Scan for the cell matching the given text and deliver its [x, y] coordinate at center. 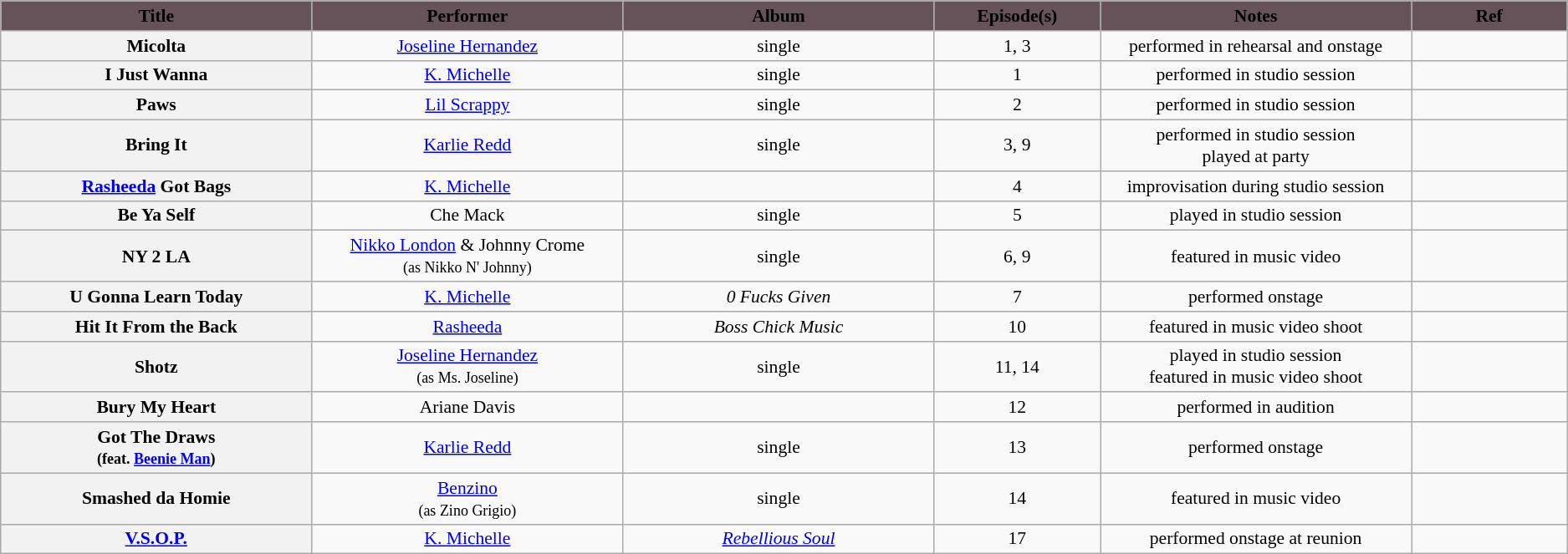
3, 9 [1017, 145]
Performer [467, 16]
performed in audition [1256, 408]
10 [1017, 327]
Ref [1489, 16]
Joseline Hernandez [467, 46]
17 [1017, 539]
featured in music video shoot [1256, 327]
Rebellious Soul [779, 539]
14 [1017, 498]
Album [779, 16]
Episode(s) [1017, 16]
Bring It [156, 145]
Hit It From the Back [156, 327]
2 [1017, 105]
Benzino (as Zino Grigio) [467, 498]
12 [1017, 408]
performed in rehearsal and onstage [1256, 46]
Rasheeda Got Bags [156, 186]
Be Ya Self [156, 216]
Micolta [156, 46]
Bury My Heart [156, 408]
performed in studio session played at party [1256, 145]
Got The Draws (feat. Beenie Man) [156, 448]
NY 2 LA [156, 256]
11, 14 [1017, 366]
13 [1017, 448]
Rasheeda [467, 327]
Shotz [156, 366]
1 [1017, 75]
U Gonna Learn Today [156, 297]
Joseline Hernandez (as Ms. Joseline) [467, 366]
Boss Chick Music [779, 327]
6, 9 [1017, 256]
performed onstage at reunion [1256, 539]
played in studio session [1256, 216]
Notes [1256, 16]
7 [1017, 297]
Ariane Davis [467, 408]
improvisation during studio session [1256, 186]
Smashed da Homie [156, 498]
5 [1017, 216]
Nikko London & Johnny Crome (as Nikko N' Johnny) [467, 256]
I Just Wanna [156, 75]
Lil Scrappy [467, 105]
played in studio session featured in music video shoot [1256, 366]
V.S.O.P. [156, 539]
4 [1017, 186]
Title [156, 16]
0 Fucks Given [779, 297]
Paws [156, 105]
1, 3 [1017, 46]
Che Mack [467, 216]
